Locate the cell with the specified text and output its [X, Y] center coordinate. 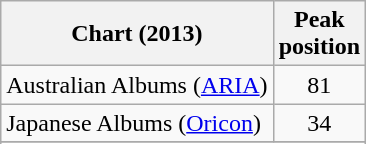
Australian Albums (ARIA) [137, 85]
Peakposition [319, 34]
81 [319, 85]
Chart (2013) [137, 34]
Japanese Albums (Oricon) [137, 123]
34 [319, 123]
